Return [x, y] of the center of cell containing provided text 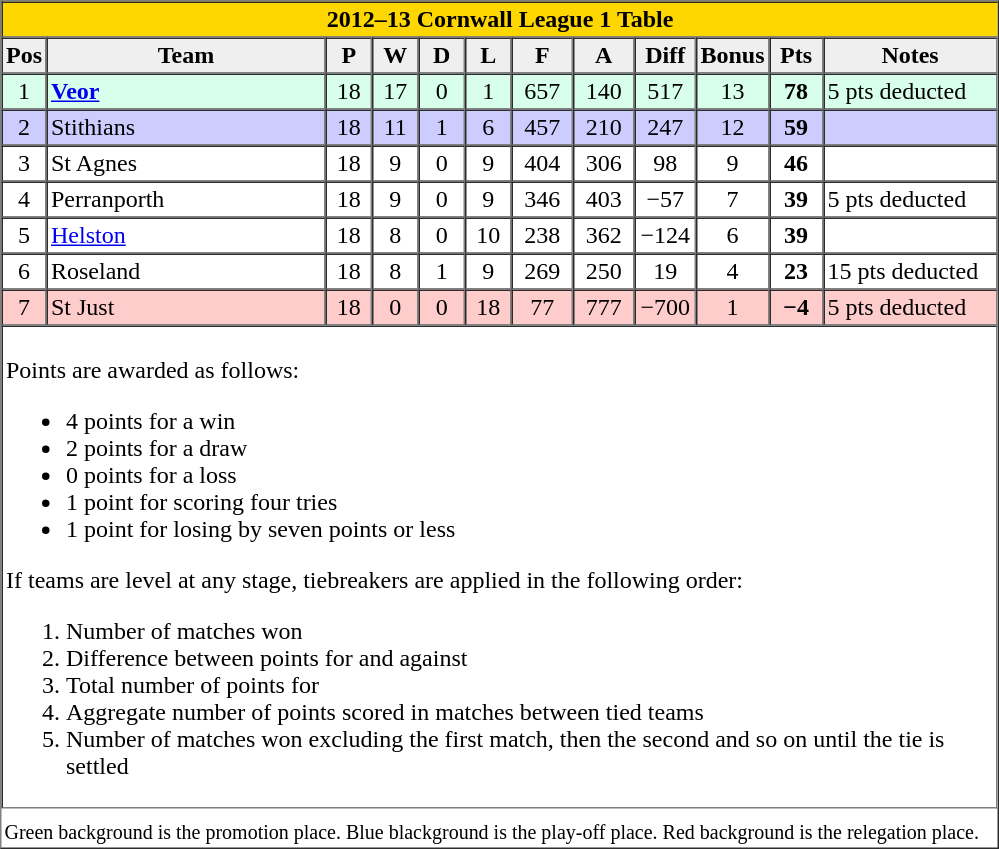
2012–13 Cornwall League 1 Table [500, 20]
517 [665, 92]
−124 [665, 236]
P [349, 56]
Pos [24, 56]
238 [543, 236]
11 [395, 128]
404 [543, 164]
78 [796, 92]
St Agnes [186, 164]
Bonus [732, 56]
210 [604, 128]
23 [796, 272]
306 [604, 164]
403 [604, 200]
269 [543, 272]
−700 [665, 308]
98 [665, 164]
−4 [796, 308]
Helston [186, 236]
D [441, 56]
15 pts deducted [910, 272]
Veor [186, 92]
457 [543, 128]
St Just [186, 308]
3 [24, 164]
Perranporth [186, 200]
657 [543, 92]
Team [186, 56]
12 [732, 128]
Pts [796, 56]
Green background is the promotion place. Blue blackground is the play-off place. Red background is the relegation place. [500, 830]
5 [24, 236]
Diff [665, 56]
−57 [665, 200]
17 [395, 92]
10 [488, 236]
346 [543, 200]
A [604, 56]
F [543, 56]
59 [796, 128]
140 [604, 92]
250 [604, 272]
W [395, 56]
77 [543, 308]
Stithians [186, 128]
2 [24, 128]
19 [665, 272]
L [488, 56]
Roseland [186, 272]
777 [604, 308]
13 [732, 92]
46 [796, 164]
247 [665, 128]
Notes [910, 56]
362 [604, 236]
